For the text-containing cell, return its midpoint in (x, y) coordinate format. 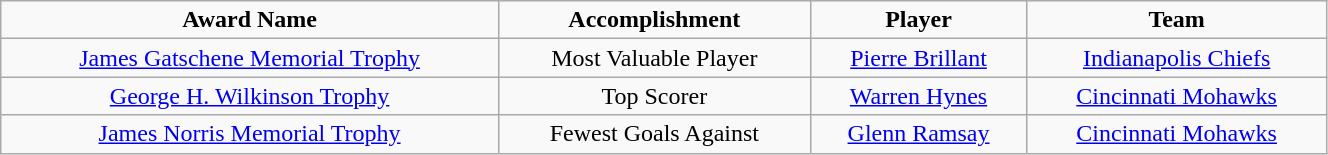
James Gatschene Memorial Trophy (250, 58)
Player (918, 20)
George H. Wilkinson Trophy (250, 96)
Most Valuable Player (654, 58)
Top Scorer (654, 96)
Team (1177, 20)
Indianapolis Chiefs (1177, 58)
Glenn Ramsay (918, 134)
Award Name (250, 20)
Pierre Brillant (918, 58)
James Norris Memorial Trophy (250, 134)
Accomplishment (654, 20)
Warren Hynes (918, 96)
Fewest Goals Against (654, 134)
